Pinpoint the cell where the given text exists, returning its [x, y] midpoint coordinate. 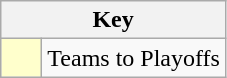
Teams to Playoffs [134, 58]
Key [114, 20]
